Output the (X, Y) coordinate of the center of the cell containing the given text.  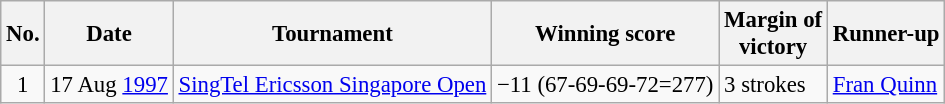
1 (23, 85)
Runner-up (886, 34)
Tournament (332, 34)
−11 (67-69-69-72=277) (606, 85)
Date (109, 34)
Fran Quinn (886, 85)
17 Aug 1997 (109, 85)
SingTel Ericsson Singapore Open (332, 85)
Margin ofvictory (774, 34)
No. (23, 34)
3 strokes (774, 85)
Winning score (606, 34)
